Pinpoint the cell where the given text exists, returning its (x, y) midpoint coordinate. 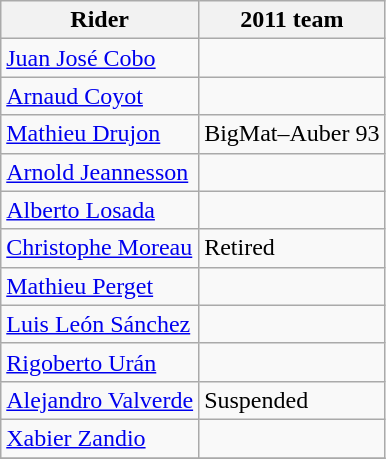
Christophe Moreau (100, 248)
Mathieu Perget (100, 286)
Retired (292, 248)
Xabier Zandio (100, 438)
Juan José Cobo (100, 58)
Rider (100, 20)
2011 team (292, 20)
BigMat–Auber 93 (292, 134)
Alberto Losada (100, 210)
Suspended (292, 400)
Luis León Sánchez (100, 324)
Alejandro Valverde (100, 400)
Mathieu Drujon (100, 134)
Arnaud Coyot (100, 96)
Arnold Jeannesson (100, 172)
Rigoberto Urán (100, 362)
